Scan for the cell matching the given text and deliver its (X, Y) coordinate at center. 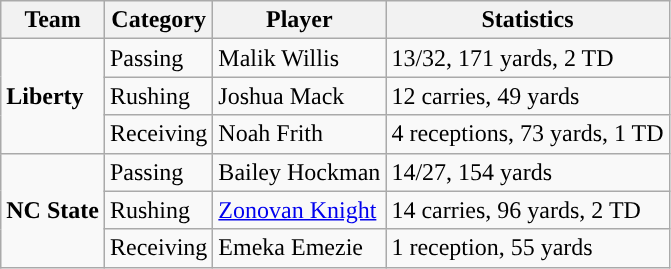
Noah Frith (300, 134)
Liberty (53, 96)
Player (300, 20)
Joshua Mack (300, 96)
Emeka Emezie (300, 248)
Category (158, 20)
Zonovan Knight (300, 210)
NC State (53, 210)
14 carries, 96 yards, 2 TD (528, 210)
Team (53, 20)
1 reception, 55 yards (528, 248)
12 carries, 49 yards (528, 96)
13/32, 171 yards, 2 TD (528, 58)
Malik Willis (300, 58)
4 receptions, 73 yards, 1 TD (528, 134)
Bailey Hockman (300, 172)
Statistics (528, 20)
14/27, 154 yards (528, 172)
